Locate the cell with the specified text and output its [x, y] center coordinate. 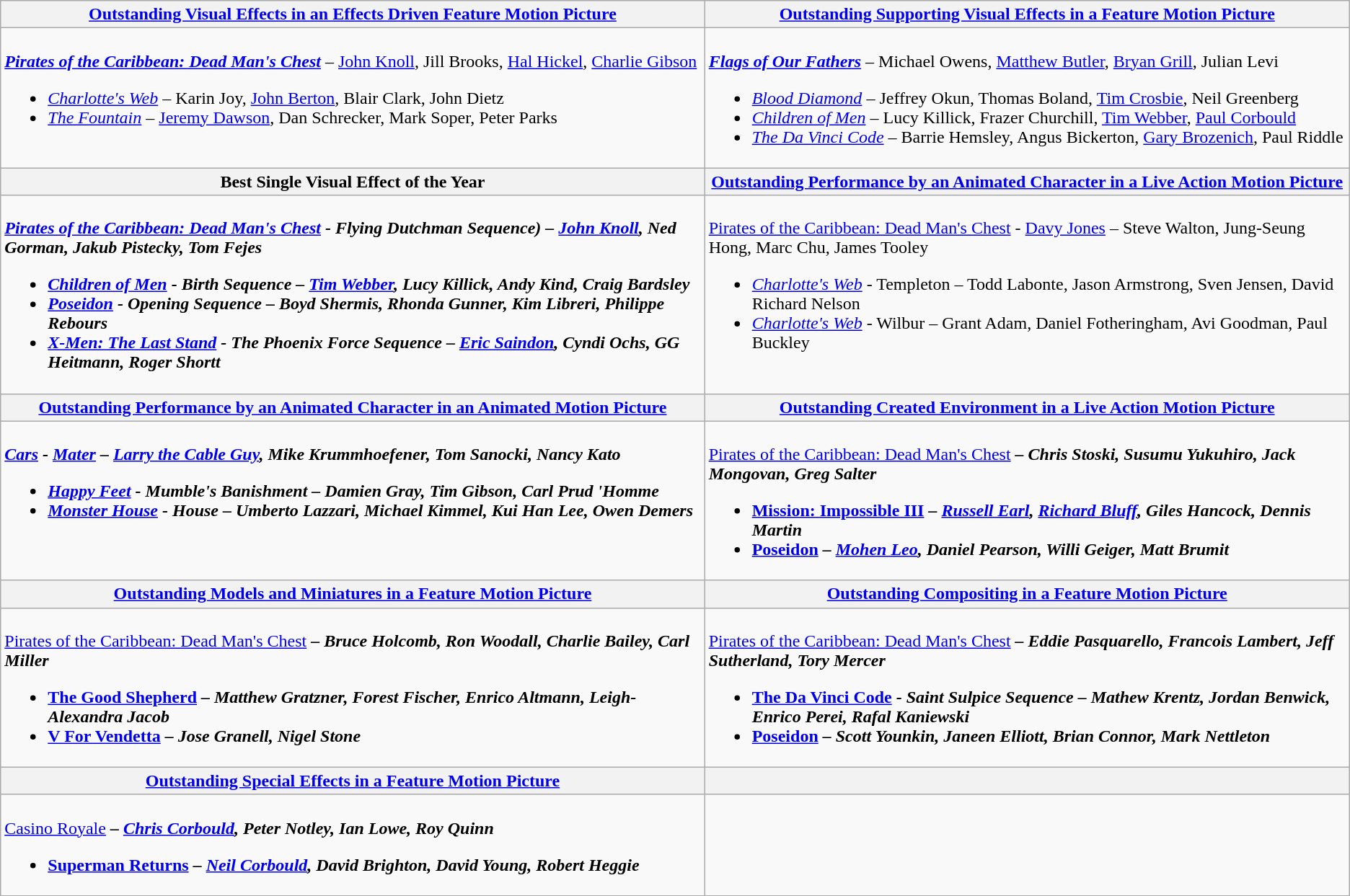
Best Single Visual Effect of the Year [353, 182]
Casino Royale – Chris Corbould, Peter Notley, Ian Lowe, Roy QuinnSuperman Returns – Neil Corbould, David Brighton, David Young, Robert Heggie [353, 845]
Outstanding Created Environment in a Live Action Motion Picture [1027, 407]
Outstanding Performance by an Animated Character in a Live Action Motion Picture [1027, 182]
Outstanding Special Effects in a Feature Motion Picture [353, 781]
Outstanding Supporting Visual Effects in a Feature Motion Picture [1027, 14]
Outstanding Models and Miniatures in a Feature Motion Picture [353, 594]
Outstanding Compositing in a Feature Motion Picture [1027, 594]
Outstanding Visual Effects in an Effects Driven Feature Motion Picture [353, 14]
Outstanding Performance by an Animated Character in an Animated Motion Picture [353, 407]
